Find where the given text appears and provide that cell's center as [X, Y] coordinate. 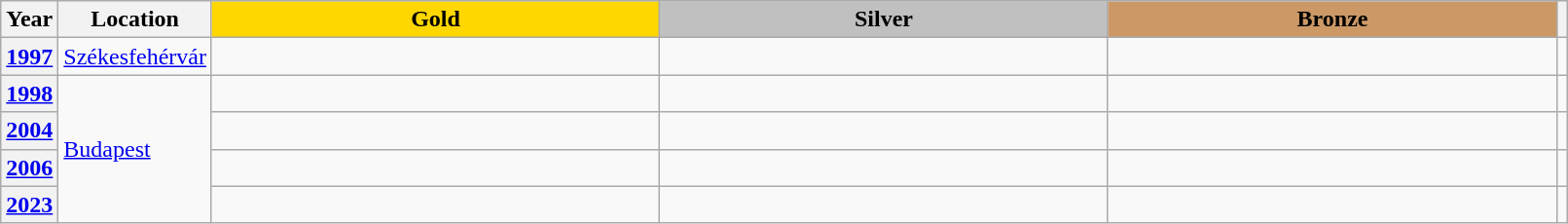
Székesfehérvár [135, 56]
1997 [29, 56]
2023 [29, 205]
2004 [29, 131]
Budapest [135, 149]
Year [29, 19]
Gold [435, 19]
Silver [884, 19]
2006 [29, 168]
1998 [29, 93]
Bronze [1331, 19]
Location [135, 19]
